For the text-containing cell, return its midpoint in (x, y) coordinate format. 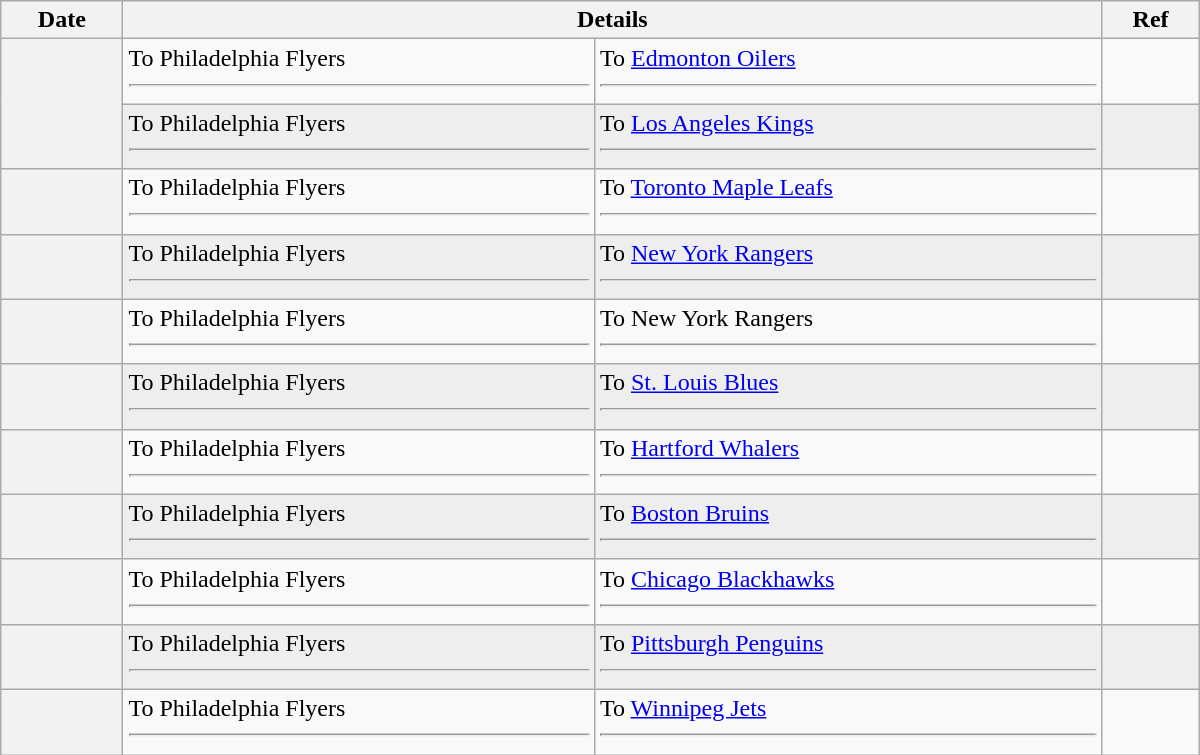
Date (62, 20)
To Hartford Whalers (848, 462)
To Chicago Blackhawks (848, 592)
To Winnipeg Jets (848, 722)
Ref (1150, 20)
To Los Angeles Kings (848, 136)
To Pittsburgh Penguins (848, 656)
To Toronto Maple Leafs (848, 202)
To St. Louis Blues (848, 396)
To Edmonton Oilers (848, 72)
Details (612, 20)
To Boston Bruins (848, 526)
